Return the (x, y) coordinate for the center point of the cell that contains the specified text.  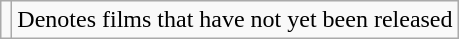
Denotes films that have not yet been released (235, 20)
